Capture the cell that displays the provided text and extract its [X, Y] central coordinate. 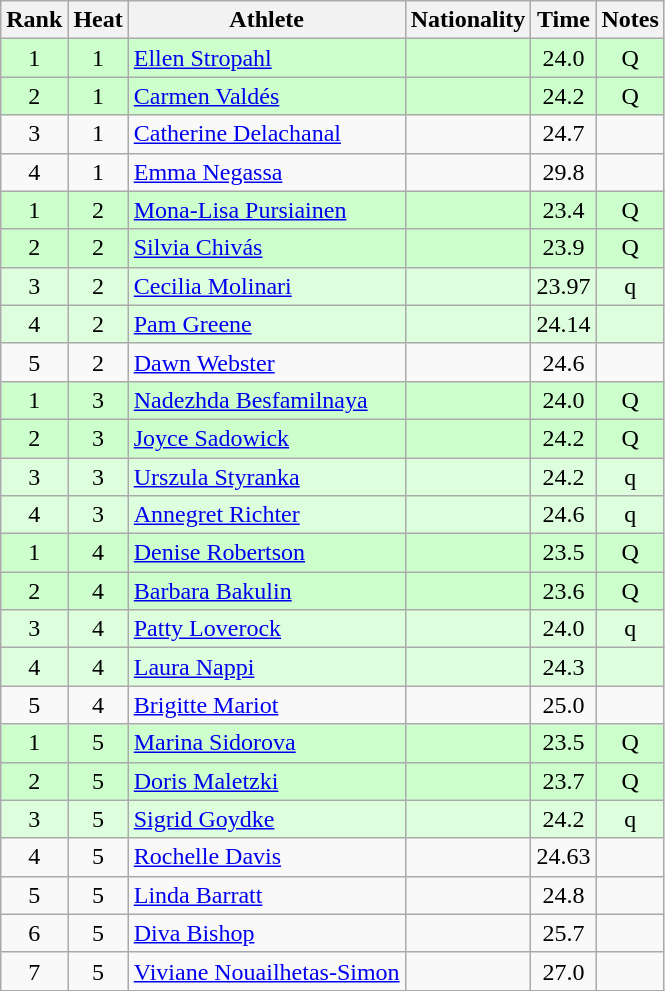
Sigrid Goydke [266, 819]
Silvia Chivás [266, 248]
Heat [98, 20]
Nadezhda Besfamilnaya [266, 400]
Patty Loverock [266, 629]
Pam Greene [266, 324]
Dawn Webster [266, 362]
Ellen Stropahl [266, 58]
Athlete [266, 20]
Doris Maletzki [266, 781]
Marina Sidorova [266, 743]
Viviane Nouailhetas-Simon [266, 971]
Cecilia Molinari [266, 286]
23.6 [564, 591]
Diva Bishop [266, 933]
Brigitte Mariot [266, 705]
7 [34, 971]
Emma Negassa [266, 172]
23.7 [564, 781]
6 [34, 933]
29.8 [564, 172]
Urszula Styranka [266, 477]
24.14 [564, 324]
24.7 [564, 134]
Nationality [468, 20]
24.8 [564, 895]
Carmen Valdés [266, 96]
Annegret Richter [266, 515]
23.97 [564, 286]
Rochelle Davis [266, 857]
Catherine Delachanal [266, 134]
24.63 [564, 857]
Rank [34, 20]
23.4 [564, 210]
25.7 [564, 933]
23.9 [564, 248]
Barbara Bakulin [266, 591]
Time [564, 20]
24.3 [564, 667]
Mona-Lisa Pursiainen [266, 210]
25.0 [564, 705]
Denise Robertson [266, 553]
Joyce Sadowick [266, 438]
Notes [630, 20]
27.0 [564, 971]
Linda Barratt [266, 895]
Laura Nappi [266, 667]
